Return [x, y] of the center of cell containing provided text 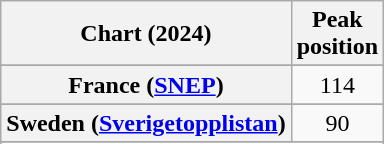
114 [337, 85]
Sweden (Sverigetopplistan) [146, 123]
Chart (2024) [146, 34]
90 [337, 123]
France (SNEP) [146, 85]
Peakposition [337, 34]
